From the cell containing the given text, extract its center point as [X, Y] coordinate. 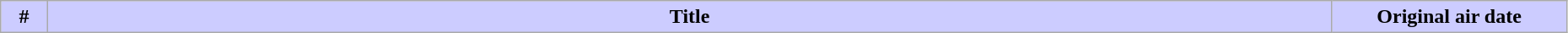
Original air date [1449, 17]
Title [689, 17]
# [24, 17]
